Locate the cell with the specified text and output its (x, y) center coordinate. 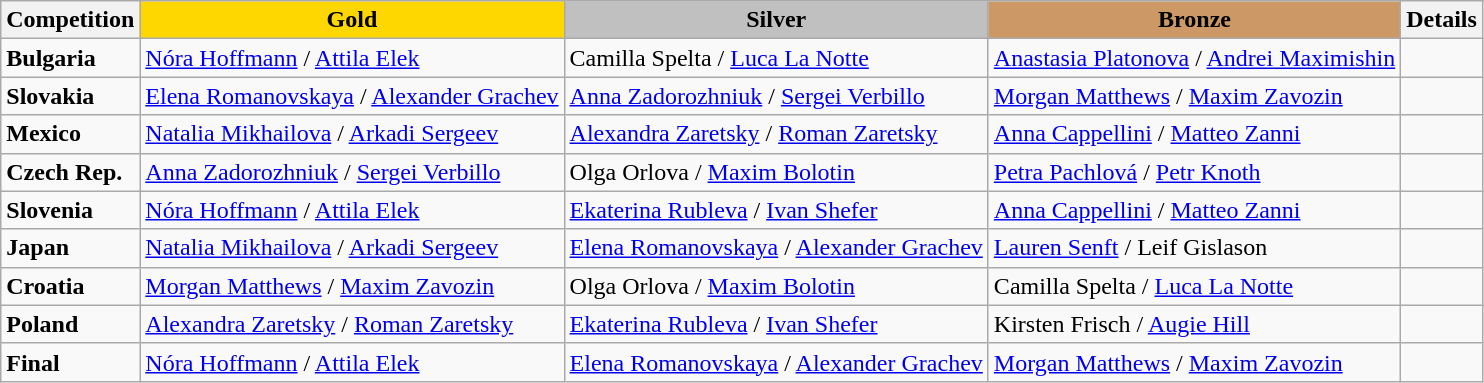
Slovakia (70, 96)
Croatia (70, 286)
Final (70, 362)
Kirsten Frisch / Augie Hill (1194, 324)
Anastasia Platonova / Andrei Maximishin (1194, 58)
Bronze (1194, 20)
Slovenia (70, 210)
Mexico (70, 134)
Competition (70, 20)
Petra Pachlová / Petr Knoth (1194, 172)
Details (1442, 20)
Japan (70, 248)
Czech Rep. (70, 172)
Lauren Senft / Leif Gislason (1194, 248)
Bulgaria (70, 58)
Poland (70, 324)
Silver (776, 20)
Gold (352, 20)
